Pinpoint the cell where the given text exists, returning its [X, Y] midpoint coordinate. 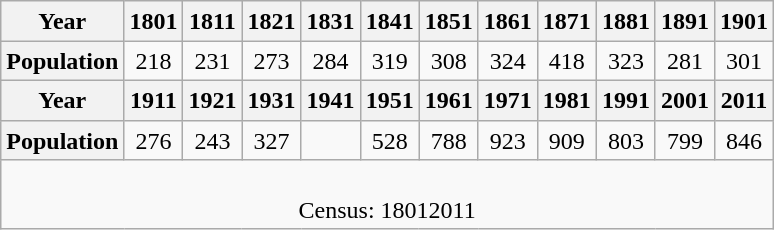
1881 [626, 21]
1801 [154, 21]
1971 [508, 100]
273 [272, 61]
1911 [154, 100]
528 [390, 140]
1851 [448, 21]
323 [626, 61]
284 [330, 61]
276 [154, 140]
243 [212, 140]
2011 [744, 100]
799 [684, 140]
1871 [566, 21]
1951 [390, 100]
231 [212, 61]
1921 [212, 100]
846 [744, 140]
923 [508, 140]
1811 [212, 21]
1891 [684, 21]
418 [566, 61]
1941 [330, 100]
1821 [272, 21]
Census: 18012011 [388, 194]
909 [566, 140]
281 [684, 61]
1861 [508, 21]
788 [448, 140]
308 [448, 61]
1961 [448, 100]
2001 [684, 100]
1991 [626, 100]
1931 [272, 100]
324 [508, 61]
319 [390, 61]
327 [272, 140]
301 [744, 61]
1831 [330, 21]
803 [626, 140]
1981 [566, 100]
1901 [744, 21]
1841 [390, 21]
218 [154, 61]
